Search for the cell housing the specified text and yield its (X, Y) center coordinate. 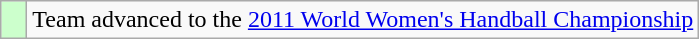
Team advanced to the 2011 World Women's Handball Championship (363, 20)
